Return the [X, Y] coordinate for the center point of the cell that contains the specified text.  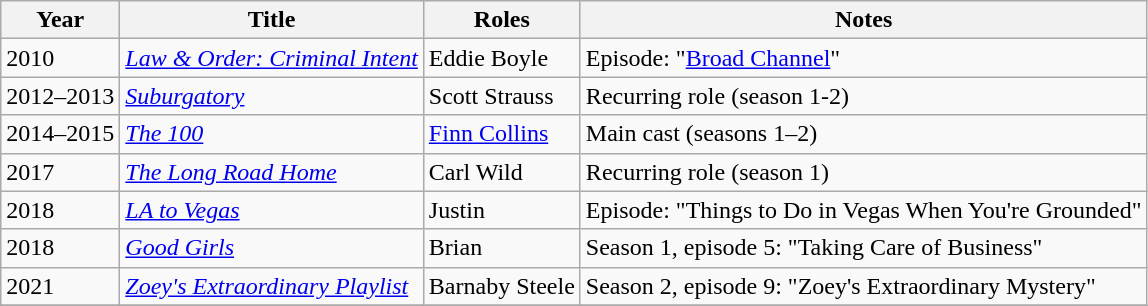
The 100 [272, 134]
Finn Collins [502, 134]
Good Girls [272, 248]
Carl Wild [502, 172]
Roles [502, 20]
Scott Strauss [502, 96]
Justin [502, 210]
2014–2015 [60, 134]
Recurring role (season 1-2) [864, 96]
Main cast (seasons 1–2) [864, 134]
Brian [502, 248]
Barnaby Steele [502, 286]
Season 1, episode 5: "Taking Care of Business" [864, 248]
Episode: "Things to Do in Vegas When You're Grounded" [864, 210]
2021 [60, 286]
Title [272, 20]
Notes [864, 20]
Season 2, episode 9: "Zoey's Extraordinary Mystery" [864, 286]
Suburgatory [272, 96]
Recurring role (season 1) [864, 172]
Zoey's Extraordinary Playlist [272, 286]
Episode: "Broad Channel" [864, 58]
Year [60, 20]
Law & Order: Criminal Intent [272, 58]
2010 [60, 58]
LA to Vegas [272, 210]
The Long Road Home [272, 172]
Eddie Boyle [502, 58]
2017 [60, 172]
2012–2013 [60, 96]
